Search for the cell housing the specified text and yield its [x, y] center coordinate. 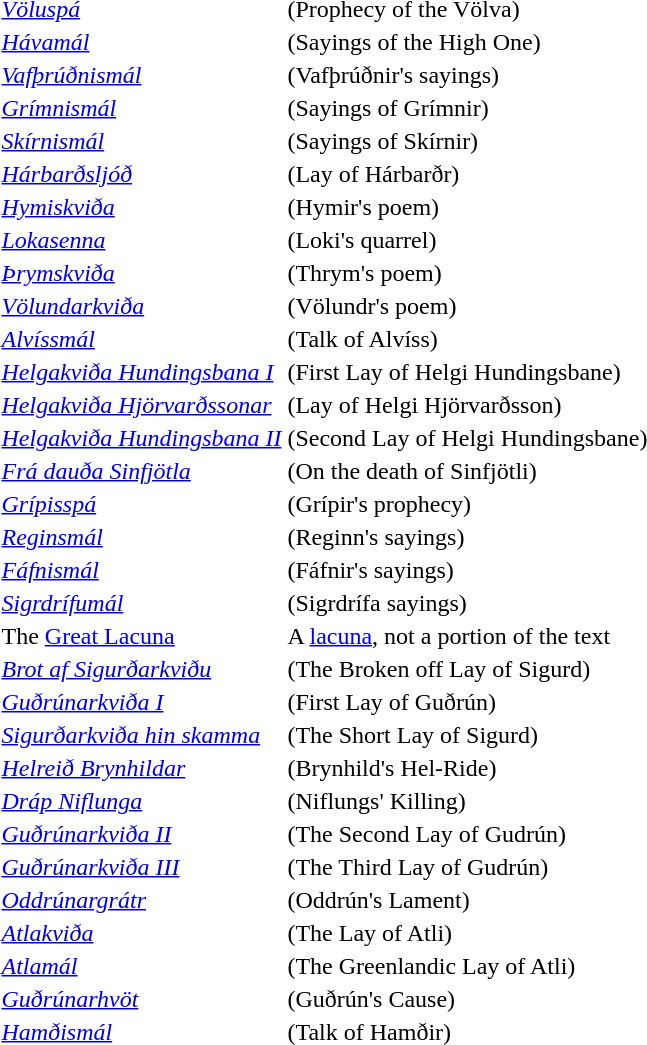
Atlamál [142, 966]
Sigurðarkviða hin skamma [142, 735]
Sigrdrífumál [142, 603]
Helgakviða Hundingsbana II [142, 438]
Atlakviða [142, 933]
Helreið Brynhildar [142, 768]
Alvíssmál [142, 339]
Helgakviða Hjörvarðssonar [142, 405]
Brot af Sigurðarkviðu [142, 669]
The Great Lacuna [142, 636]
Fáfnismál [142, 570]
Guðrúnarhvöt [142, 999]
Grípisspá [142, 504]
Dráp Niflunga [142, 801]
Grímnismál [142, 108]
Reginsmál [142, 537]
Guðrúnarkviða III [142, 867]
Hávamál [142, 42]
Skírnismál [142, 141]
Helgakviða Hundingsbana I [142, 372]
Hárbarðsljóð [142, 174]
Þrymskviða [142, 273]
Guðrúnarkviða II [142, 834]
Frá dauða Sinfjötla [142, 471]
Guðrúnarkviða I [142, 702]
Oddrúnargrátr [142, 900]
Vafþrúðnismál [142, 75]
Völundarkviða [142, 306]
Lokasenna [142, 240]
Hymiskviða [142, 207]
